Determine the [x, y] coordinate at the center of the cell enclosing the given text.  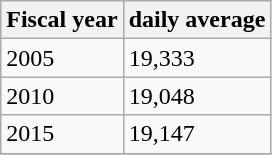
Fiscal year [62, 20]
19,333 [197, 58]
19,147 [197, 134]
19,048 [197, 96]
2015 [62, 134]
2010 [62, 96]
2005 [62, 58]
daily average [197, 20]
